Detect which cell encompasses the target text, then output its [X, Y] center coordinate. 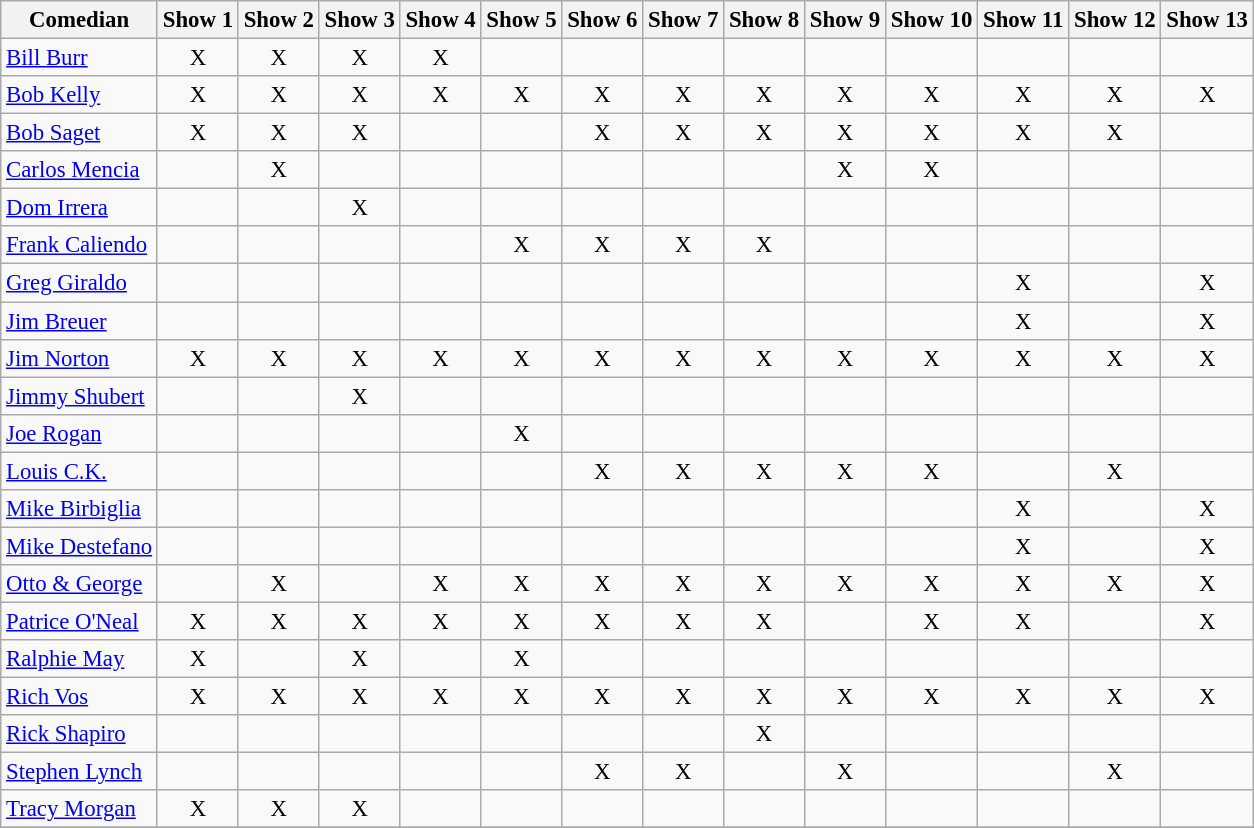
Show 6 [602, 20]
Show 9 [846, 20]
Show 10 [931, 20]
Rich Vos [80, 697]
Jim Norton [80, 358]
Rick Shapiro [80, 734]
Show 3 [360, 20]
Bob Saget [80, 133]
Comedian [80, 20]
Joe Rogan [80, 433]
Carlos Mencia [80, 170]
Show 2 [278, 20]
Jimmy Shubert [80, 396]
Dom Irrera [80, 208]
Show 11 [1024, 20]
Show 7 [684, 20]
Show 4 [440, 20]
Frank Caliendo [80, 245]
Otto & George [80, 584]
Show 8 [764, 20]
Patrice O'Neal [80, 621]
Tracy Morgan [80, 809]
Show 12 [1115, 20]
Ralphie May [80, 659]
Show 5 [522, 20]
Show 13 [1207, 20]
Bob Kelly [80, 95]
Louis C.K. [80, 471]
Bill Burr [80, 58]
Stephen Lynch [80, 772]
Jim Breuer [80, 321]
Greg Giraldo [80, 283]
Mike Destefano [80, 546]
Mike Birbiglia [80, 509]
Show 1 [198, 20]
